Output the (X, Y) coordinate of the center of the cell containing the given text.  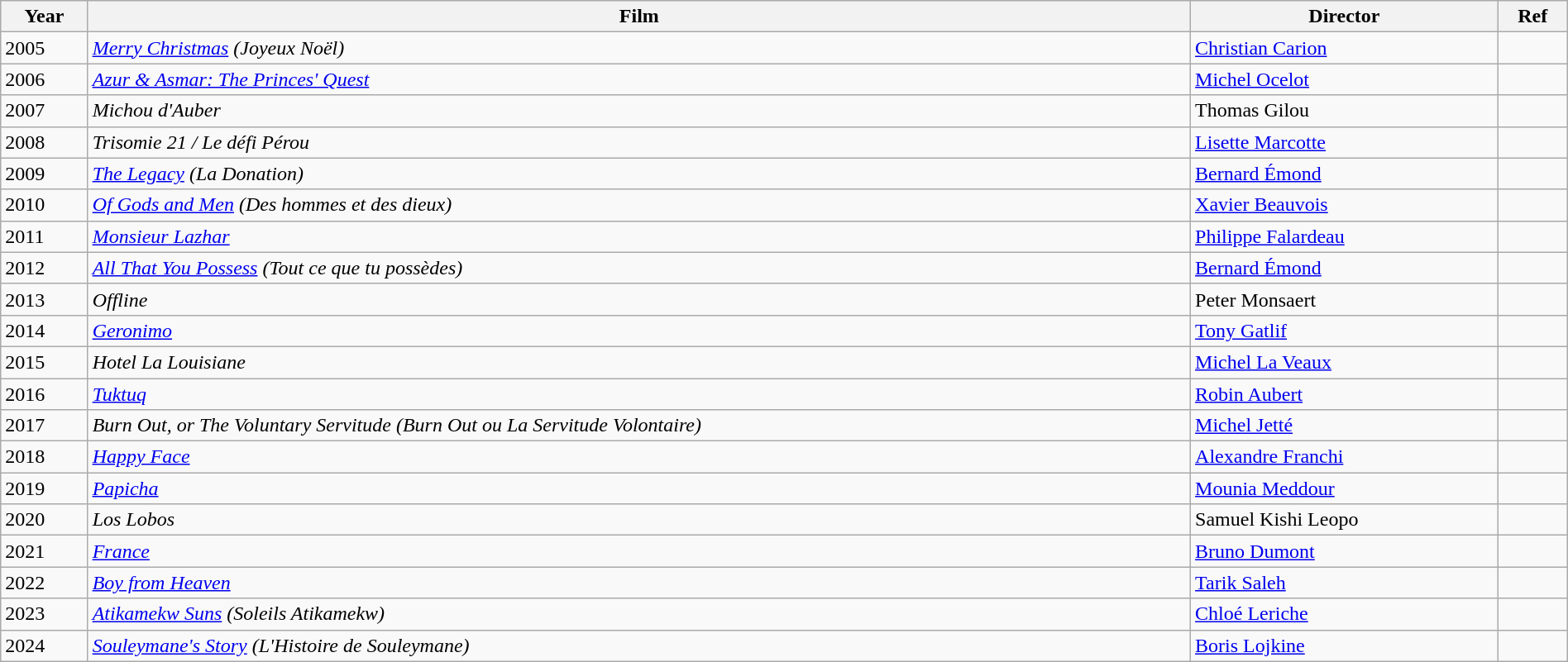
Burn Out, or The Voluntary Servitude (Burn Out ou La Servitude Volontaire) (638, 426)
2023 (45, 614)
Boris Lojkine (1345, 645)
Michel La Veaux (1345, 362)
Mounia Meddour (1345, 488)
Geronimo (638, 331)
2020 (45, 520)
Atikamekw Suns (Soleils Atikamekw) (638, 614)
2005 (45, 48)
Christian Carion (1345, 48)
2024 (45, 645)
2013 (45, 299)
Of Gods and Men (Des hommes et des dieux) (638, 205)
Lisette Marcotte (1345, 142)
Tuktuq (638, 394)
Merry Christmas (Joyeux Noël) (638, 48)
2009 (45, 174)
2008 (45, 142)
2022 (45, 583)
Offline (638, 299)
Film (638, 17)
Robin Aubert (1345, 394)
France (638, 551)
Peter Monsaert (1345, 299)
Samuel Kishi Leopo (1345, 520)
Tony Gatlif (1345, 331)
2016 (45, 394)
Trisomie 21 / Le défi Pérou (638, 142)
Monsieur Lazhar (638, 236)
Tarik Saleh (1345, 583)
Alexandre Franchi (1345, 457)
2015 (45, 362)
2011 (45, 236)
Chloé Leriche (1345, 614)
All That You Possess (Tout ce que tu possèdes) (638, 268)
2010 (45, 205)
Michel Jetté (1345, 426)
2019 (45, 488)
Boy from Heaven (638, 583)
Thomas Gilou (1345, 111)
Ref (1532, 17)
Philippe Falardeau (1345, 236)
2017 (45, 426)
The Legacy (La Donation) (638, 174)
Xavier Beauvois (1345, 205)
Azur & Asmar: The Princes' Quest (638, 79)
Bruno Dumont (1345, 551)
2021 (45, 551)
2014 (45, 331)
Happy Face (638, 457)
Michel Ocelot (1345, 79)
Director (1345, 17)
2007 (45, 111)
Papicha (638, 488)
Hotel La Louisiane (638, 362)
Michou d'Auber (638, 111)
2006 (45, 79)
Los Lobos (638, 520)
2012 (45, 268)
Year (45, 17)
2018 (45, 457)
Souleymane's Story (L'Histoire de Souleymane) (638, 645)
